Provide the (x, y) coordinate of the cell's center where the given text is located.  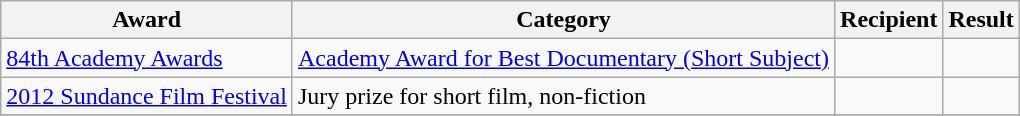
84th Academy Awards (147, 58)
Recipient (889, 20)
Jury prize for short film, non-fiction (563, 96)
2012 Sundance Film Festival (147, 96)
Category (563, 20)
Award (147, 20)
Result (981, 20)
Academy Award for Best Documentary (Short Subject) (563, 58)
